Find where the given text appears and provide that cell's center as [x, y] coordinate. 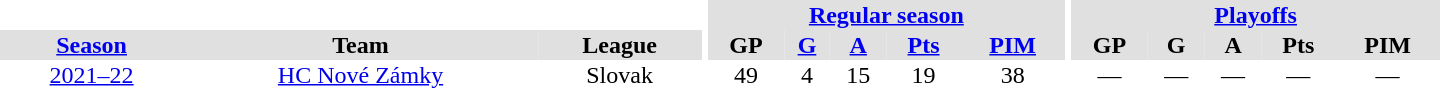
Team [360, 45]
15 [858, 75]
4 [807, 75]
19 [924, 75]
Slovak [620, 75]
Playoffs [1256, 15]
2021–22 [92, 75]
Season [92, 45]
38 [1012, 75]
HC Nové Zámky [360, 75]
League [620, 45]
Regular season [886, 15]
49 [746, 75]
